Determine the [x, y] coordinate at the center of the cell enclosing the given text.  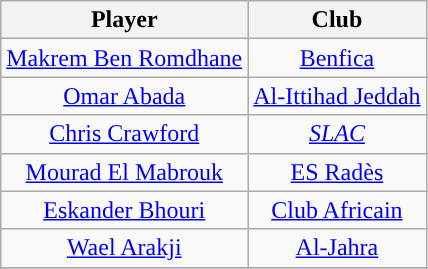
Benfica [337, 58]
SLAC [337, 134]
Makrem Ben Romdhane [124, 58]
Wael Arakji [124, 248]
Eskander Bhouri [124, 210]
Club [337, 20]
Mourad El Mabrouk [124, 172]
Al-Jahra [337, 248]
ES Radès [337, 172]
Player [124, 20]
Club Africain [337, 210]
Chris Crawford [124, 134]
Omar Abada [124, 96]
Al-Ittihad Jeddah [337, 96]
